Pinpoint the cell where the given text exists, returning its [X, Y] midpoint coordinate. 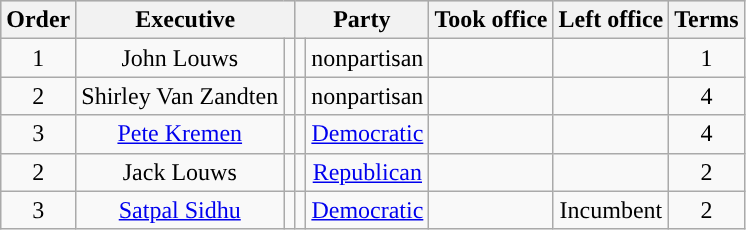
Took office [491, 20]
Terms [707, 20]
Republican [368, 172]
Party [362, 20]
Order [38, 20]
John Louws [180, 58]
Satpal Sidhu [180, 210]
Jack Louws [180, 172]
Pete Kremen [180, 134]
Executive [186, 20]
Shirley Van Zandten [180, 96]
Left office [611, 20]
Incumbent [611, 210]
